Locate the cell with the specified text and output its [X, Y] center coordinate. 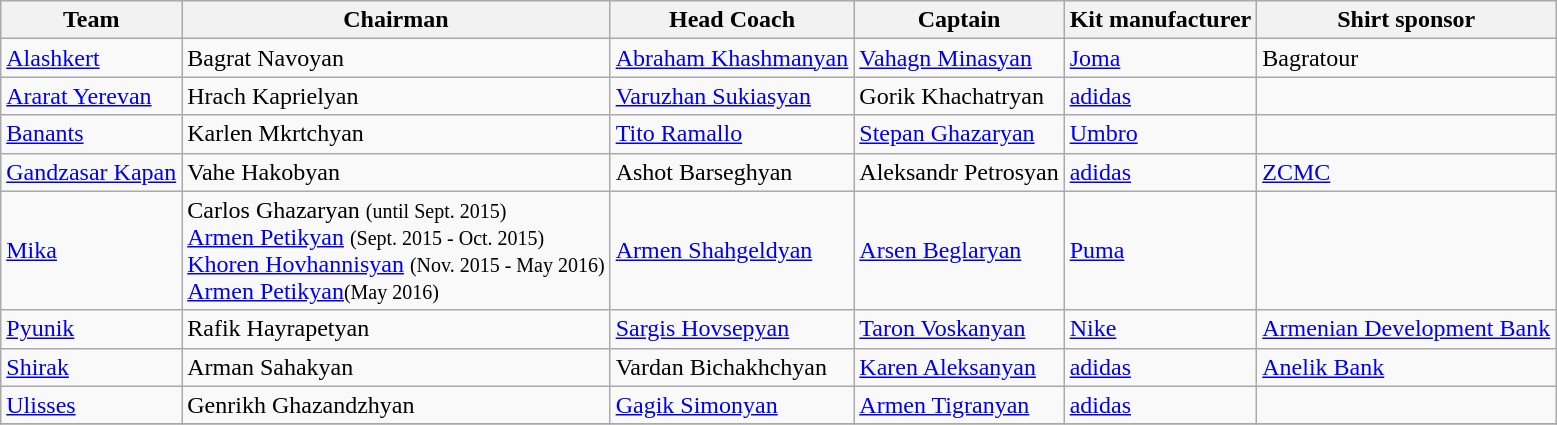
Vahe Hakobyan [396, 172]
Rafik Hayrapetyan [396, 329]
Armen Tigranyan [959, 405]
Gagik Simonyan [732, 405]
Umbro [1160, 134]
Captain [959, 20]
Genrikh Ghazandzhyan [396, 405]
Armen Shahgeldyan [732, 250]
Gandzasar Kapan [92, 172]
Karlen Mkrtchyan [396, 134]
Varuzhan Sukiasyan [732, 96]
Ulisses [92, 405]
Mika [92, 250]
Shirak [92, 367]
Stepan Ghazaryan [959, 134]
Ashot Barseghyan [732, 172]
Joma [1160, 58]
Ararat Yerevan [92, 96]
ZCMC [1406, 172]
Banants [92, 134]
Puma [1160, 250]
Nike [1160, 329]
Tito Ramallo [732, 134]
Abraham Khashmanyan [732, 58]
Hrach Kaprielyan [396, 96]
Team [92, 20]
Gorik Khachatryan [959, 96]
Bagratour [1406, 58]
Sargis Hovsepyan [732, 329]
Alashkert [92, 58]
Bagrat Navoyan [396, 58]
Vardan Bichakhchyan [732, 367]
Chairman [396, 20]
Shirt sponsor [1406, 20]
Arsen Beglaryan [959, 250]
Carlos Ghazaryan (until Sept. 2015) Armen Petikyan (Sept. 2015 - Oct. 2015) Khoren Hovhannisyan (Nov. 2015 - May 2016) Armen Petikyan(May 2016) [396, 250]
Pyunik [92, 329]
Armenian Development Bank [1406, 329]
Kit manufacturer [1160, 20]
Head Coach [732, 20]
Aleksandr Petrosyan [959, 172]
Anelik Bank [1406, 367]
Vahagn Minasyan [959, 58]
Taron Voskanyan [959, 329]
Arman Sahakyan [396, 367]
Karen Aleksanyan [959, 367]
